Extract the (X, Y) coordinate from the center of the cell holding the provided text.  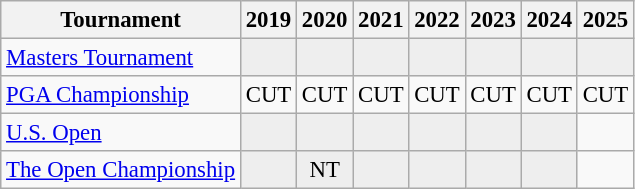
Tournament (121, 20)
2019 (268, 20)
NT (325, 170)
The Open Championship (121, 170)
2024 (549, 20)
2020 (325, 20)
2022 (437, 20)
2025 (605, 20)
U.S. Open (121, 133)
2021 (381, 20)
PGA Championship (121, 95)
2023 (493, 20)
Masters Tournament (121, 58)
